Identify which cell holds the provided text, then report its [x, y] central coordinate. 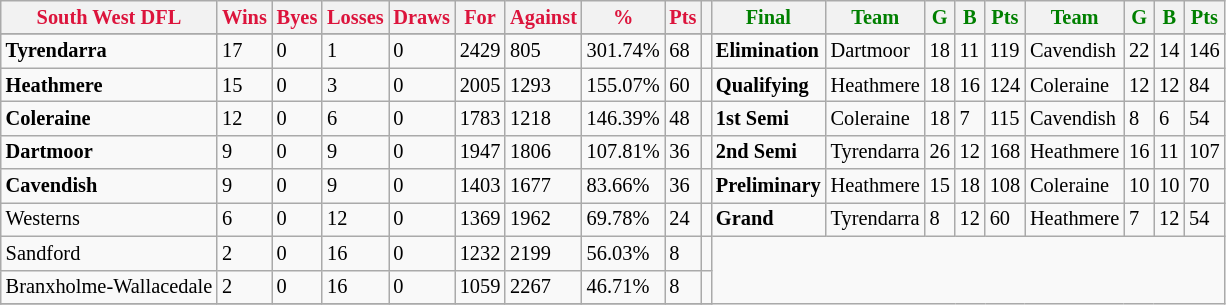
805 [544, 51]
1677 [544, 186]
146.39% [624, 118]
56.03% [624, 253]
Byes [297, 17]
301.74% [624, 51]
124 [1005, 85]
Grand [768, 219]
1059 [480, 287]
Against [544, 17]
% [624, 17]
108 [1005, 186]
1369 [480, 219]
Wins [244, 17]
Preliminary [768, 186]
3 [355, 85]
1962 [544, 219]
Elimination [768, 51]
1403 [480, 186]
2429 [480, 51]
For [480, 17]
1947 [480, 152]
Westerns [109, 219]
1218 [544, 118]
1232 [480, 253]
Losses [355, 17]
1st Semi [768, 118]
24 [682, 219]
14 [1169, 51]
48 [682, 118]
84 [1204, 85]
Draws [421, 17]
1293 [544, 85]
107 [1204, 152]
26 [940, 152]
Final [768, 17]
South West DFL [109, 17]
70 [1204, 186]
2005 [480, 85]
17 [244, 51]
1806 [544, 152]
168 [1005, 152]
69.78% [624, 219]
Branxholme-Wallacedale [109, 287]
115 [1005, 118]
2267 [544, 287]
2nd Semi [768, 152]
2199 [544, 253]
155.07% [624, 85]
83.66% [624, 186]
119 [1005, 51]
68 [682, 51]
Qualifying [768, 85]
Sandford [109, 253]
22 [1139, 51]
1 [355, 51]
1783 [480, 118]
46.71% [624, 287]
146 [1204, 51]
107.81% [624, 152]
